Extract the (x, y) coordinate from the center of the cell holding the provided text.  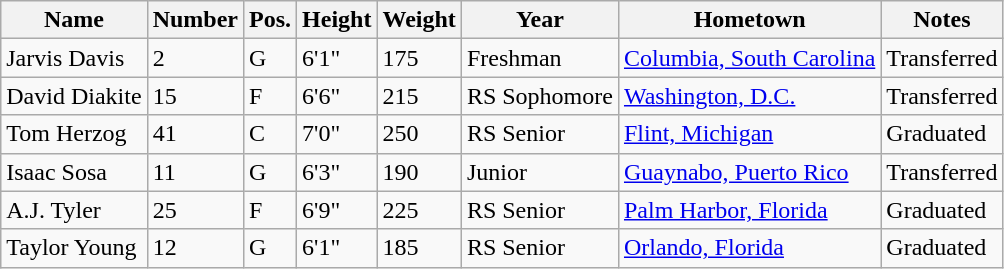
250 (419, 134)
Weight (419, 20)
Orlando, Florida (749, 248)
6'9" (337, 210)
Pos. (270, 20)
25 (195, 210)
Notes (942, 20)
2 (195, 58)
Washington, D.C. (749, 96)
A.J. Tyler (74, 210)
Year (540, 20)
185 (419, 248)
15 (195, 96)
Hometown (749, 20)
Name (74, 20)
Flint, Michigan (749, 134)
225 (419, 210)
RS Sophomore (540, 96)
Tom Herzog (74, 134)
11 (195, 172)
Guaynabo, Puerto Rico (749, 172)
6'6" (337, 96)
Columbia, South Carolina (749, 58)
Palm Harbor, Florida (749, 210)
7'0" (337, 134)
Freshman (540, 58)
41 (195, 134)
Isaac Sosa (74, 172)
215 (419, 96)
12 (195, 248)
Junior (540, 172)
C (270, 134)
Taylor Young (74, 248)
175 (419, 58)
Height (337, 20)
190 (419, 172)
6'3" (337, 172)
Jarvis Davis (74, 58)
David Diakite (74, 96)
Number (195, 20)
